For the text-containing cell, return its midpoint in [x, y] coordinate format. 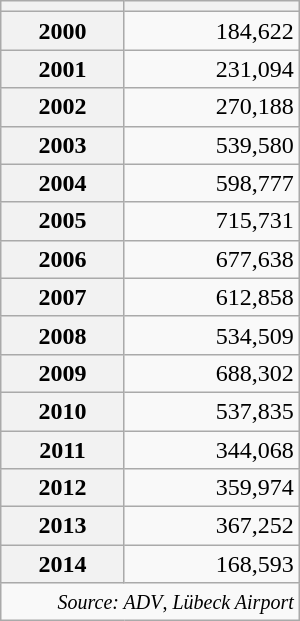
2007 [63, 297]
367,252 [212, 526]
688,302 [212, 373]
2010 [63, 411]
2013 [63, 526]
2003 [63, 145]
534,509 [212, 335]
231,094 [212, 69]
598,777 [212, 183]
270,188 [212, 107]
537,835 [212, 411]
344,068 [212, 449]
359,974 [212, 488]
2004 [63, 183]
612,858 [212, 297]
2002 [63, 107]
677,638 [212, 259]
168,593 [212, 564]
2006 [63, 259]
2008 [63, 335]
2009 [63, 373]
539,580 [212, 145]
2001 [63, 69]
Source: ADV, Lübeck Airport [150, 602]
184,622 [212, 31]
715,731 [212, 221]
2005 [63, 221]
2011 [63, 449]
2014 [63, 564]
2012 [63, 488]
2000 [63, 31]
